Pinpoint the cell where the given text exists, returning its [x, y] midpoint coordinate. 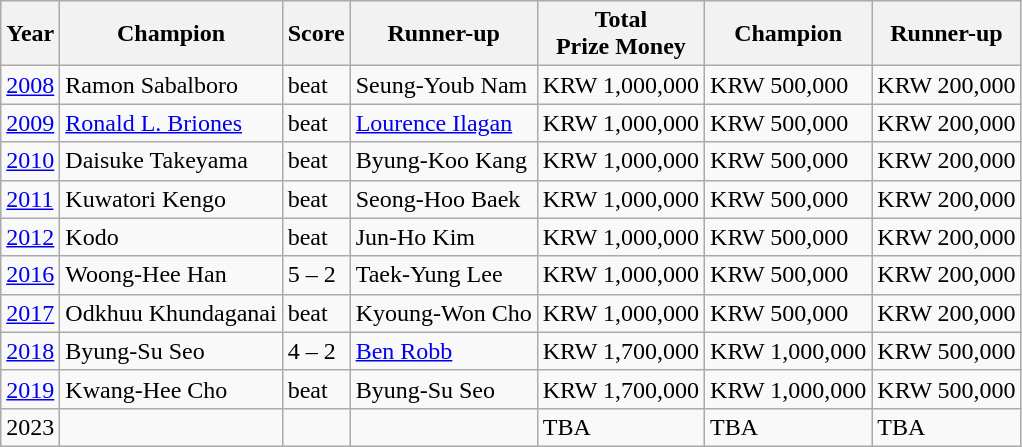
Daisuke Takeyama [171, 161]
5 – 2 [316, 275]
2017 [30, 313]
Seung-Youb Nam [444, 85]
Odkhuu Khundaganai [171, 313]
Kwang-Hee Cho [171, 389]
Seong-Hoo Baek [444, 199]
Score [316, 34]
Woong-Hee Han [171, 275]
2010 [30, 161]
Ronald L. Briones [171, 123]
2011 [30, 199]
Byung-Koo Kang [444, 161]
2009 [30, 123]
Ramon Sabalboro [171, 85]
2019 [30, 389]
Kyoung-Won Cho [444, 313]
Year [30, 34]
2008 [30, 85]
TotalPrize Money [620, 34]
2016 [30, 275]
2018 [30, 351]
Jun-Ho Kim [444, 237]
2012 [30, 237]
Ben Robb [444, 351]
Kuwatori Kengo [171, 199]
2023 [30, 427]
Lourence Ilagan [444, 123]
Taek-Yung Lee [444, 275]
Kodo [171, 237]
4 – 2 [316, 351]
